Return the (X, Y) coordinate for the center point of the cell that contains the specified text.  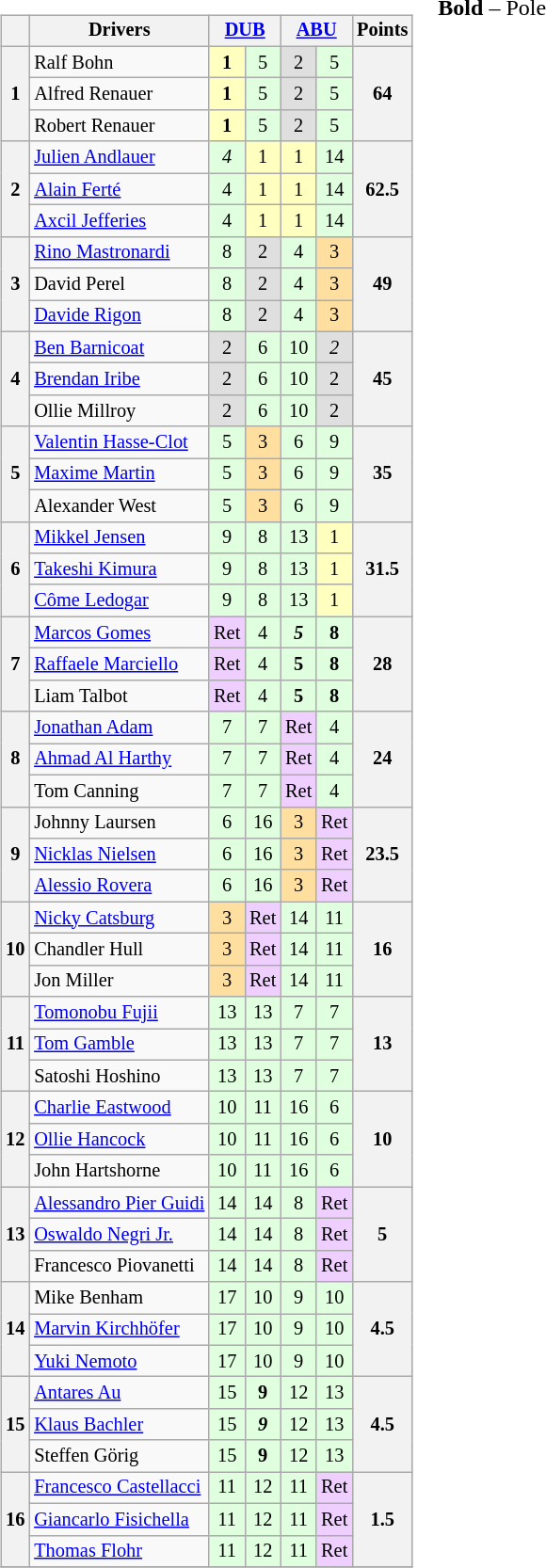
62.5 (382, 188)
31.5 (382, 568)
49 (382, 284)
45 (382, 378)
Axcil Jefferies (119, 221)
35 (382, 474)
Mike Benham (119, 1298)
28 (382, 664)
John Hartshorne (119, 1171)
Marvin Kirchhöfer (119, 1330)
Chandler Hull (119, 950)
Thomas Flohr (119, 1551)
Drivers (119, 31)
Brendan Iribe (119, 379)
Points (382, 31)
ABU (316, 31)
Robert Renauer (119, 126)
Nicky Catsburg (119, 918)
Ben Barnicoat (119, 347)
Liam Talbot (119, 696)
Alain Ferté (119, 189)
Alessio Rovera (119, 886)
64 (382, 94)
Ahmad Al Harthy (119, 760)
Jonathan Adam (119, 728)
Charlie Eastwood (119, 1108)
Francesco Castellacci (119, 1488)
Jon Miller (119, 981)
Ollie Hancock (119, 1140)
Alessandro Pier Guidi (119, 1203)
David Perel (119, 284)
Davide Rigon (119, 316)
Mikkel Jensen (119, 537)
Antares Au (119, 1393)
Tom Gamble (119, 1045)
24 (382, 759)
Alexander West (119, 505)
23.5 (382, 855)
Ralf Bohn (119, 62)
Ollie Millroy (119, 411)
Côme Ledogar (119, 600)
Giancarlo Fisichella (119, 1519)
Satoshi Hoshino (119, 1076)
Maxime Martin (119, 474)
Rino Mastronardi (119, 252)
Nicklas Nielsen (119, 855)
DUB (245, 31)
Alfred Renauer (119, 94)
Valentin Hasse-Clot (119, 442)
Oswaldo Negri Jr. (119, 1235)
Francesco Piovanetti (119, 1266)
Tomonobu Fujii (119, 1013)
Yuki Nemoto (119, 1361)
Takeshi Kimura (119, 569)
Johnny Laursen (119, 823)
1.5 (382, 1519)
Raffaele Marciello (119, 664)
Klaus Bachler (119, 1425)
Tom Canning (119, 791)
Julien Andlauer (119, 157)
Marcos Gomes (119, 632)
Steffen Görig (119, 1456)
